Return the [x, y] coordinate for the center point of the cell that contains the specified text.  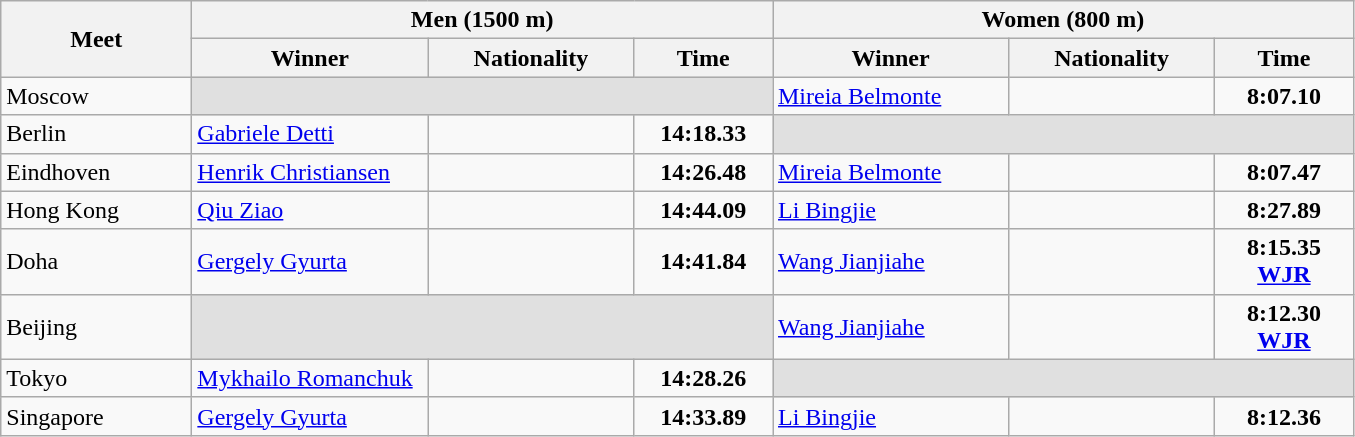
Henrik Christiansen [310, 172]
Women (800 m) [1062, 20]
Berlin [96, 134]
8:07.10 [1284, 96]
Singapore [96, 416]
14:18.33 [704, 134]
8:12.36 [1284, 416]
Mykhailo Romanchuk [310, 378]
Doha [96, 262]
Moscow [96, 96]
14:26.48 [704, 172]
8:27.89 [1284, 210]
Hong Kong [96, 210]
Meet [96, 39]
Tokyo [96, 378]
14:28.26 [704, 378]
14:41.84 [704, 262]
Eindhoven [96, 172]
Beijing [96, 326]
Qiu Ziao [310, 210]
14:44.09 [704, 210]
8:15.35 WJR [1284, 262]
14:33.89 [704, 416]
8:12.30 WJR [1284, 326]
8:07.47 [1284, 172]
Men (1500 m) [482, 20]
Gabriele Detti [310, 134]
